From the cell containing the given text, extract its center point as [x, y] coordinate. 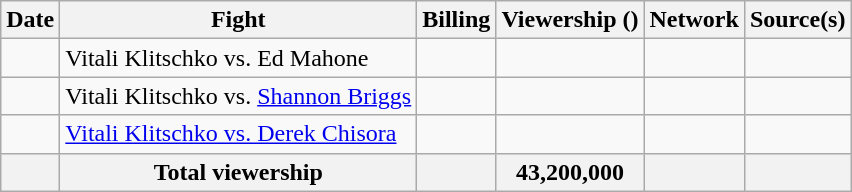
Viewership () [570, 20]
Vitali Klitschko vs. Derek Chisora [238, 134]
Network [694, 20]
Vitali Klitschko vs. Ed Mahone [238, 58]
43,200,000 [570, 172]
Vitali Klitschko vs. Shannon Briggs [238, 96]
Fight [238, 20]
Billing [456, 20]
Total viewership [238, 172]
Date [30, 20]
Source(s) [798, 20]
